Provide the (X, Y) coordinate of the cell's center where the given text is located.  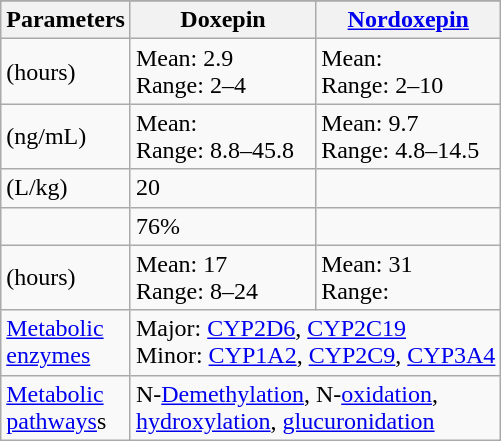
Mean: 2.9Range: 2–4 (222, 72)
76% (222, 226)
20 (222, 188)
Metabolicpathwayss (66, 408)
(L/kg) (66, 188)
N-Demethylation, N-oxidation, hydroxylation, glucuronidation (315, 408)
Metabolicenzymes (66, 342)
Mean: Range: 2–10 (408, 72)
Mean: Range: 8.8–45.8 (222, 136)
Parameters (66, 20)
Nordoxepin (408, 20)
Doxepin (222, 20)
Mean: 9.7Range: 4.8–14.5 (408, 136)
Mean: 31Range: (408, 278)
Mean: 17Range: 8–24 (222, 278)
(ng/mL) (66, 136)
Major: CYP2D6, CYP2C19Minor: CYP1A2, CYP2C9, CYP3A4 (315, 342)
